Pinpoint the cell where the given text exists, returning its (x, y) midpoint coordinate. 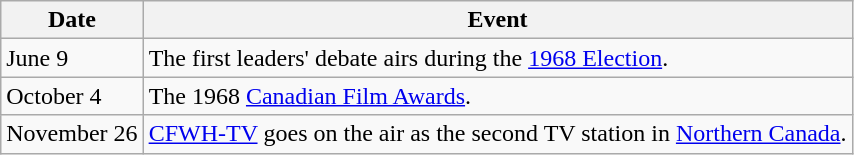
October 4 (72, 96)
June 9 (72, 58)
Event (498, 20)
November 26 (72, 134)
The first leaders' debate airs during the 1968 Election. (498, 58)
CFWH-TV goes on the air as the second TV station in Northern Canada. (498, 134)
The 1968 Canadian Film Awards. (498, 96)
Date (72, 20)
